Scan for the cell matching the given text and deliver its [x, y] coordinate at center. 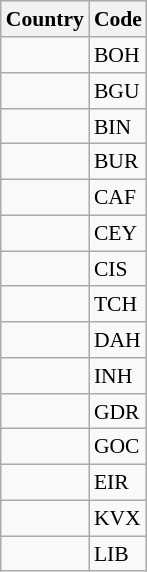
Country [45, 19]
BOH [118, 55]
LIB [118, 554]
BIN [118, 126]
BUR [118, 162]
BGU [118, 91]
EIR [118, 482]
CAF [118, 197]
DAH [118, 340]
Code [118, 19]
TCH [118, 304]
INH [118, 376]
GDR [118, 411]
KVX [118, 518]
CEY [118, 233]
GOC [118, 447]
CIS [118, 269]
